From the cell containing the given text, extract its center point as (x, y) coordinate. 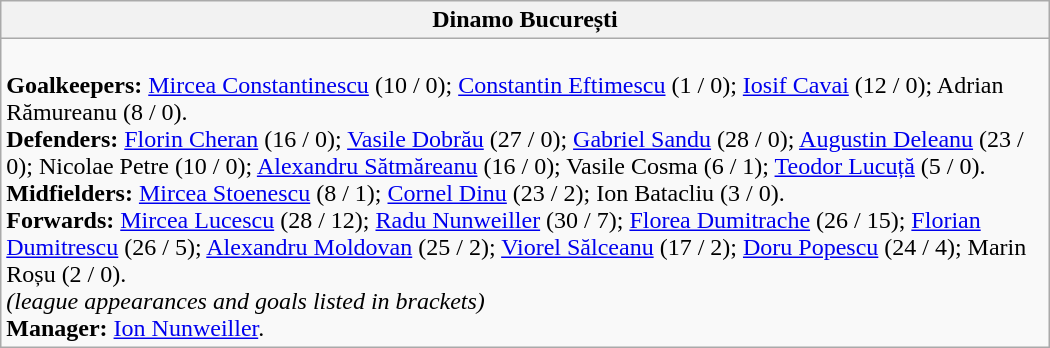
Dinamo București (525, 20)
